Pinpoint the cell where the given text exists, returning its (x, y) midpoint coordinate. 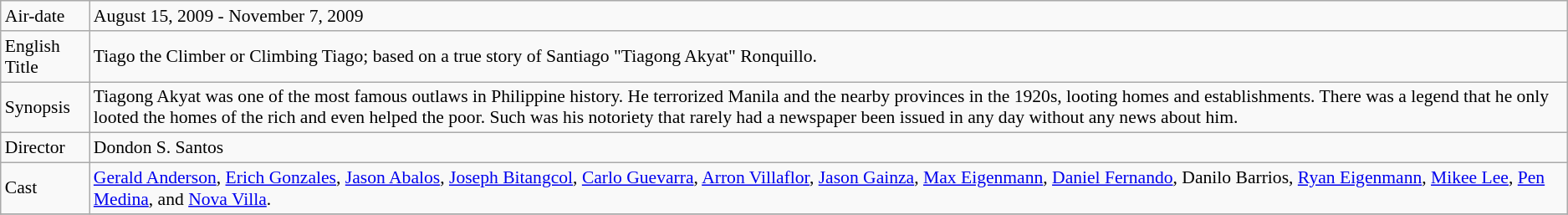
English Title (45, 57)
Tiago the Climber or Climbing Tiago; based on a true story of Santiago "Tiagong Akyat" Ronquillo. (828, 57)
Air-date (45, 16)
Dondon S. Santos (828, 148)
August 15, 2009 - November 7, 2009 (828, 16)
Synopsis (45, 107)
Director (45, 148)
Cast (45, 189)
